Return [x, y] of the center of cell containing provided text 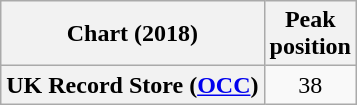
UK Record Store (OCC) [132, 85]
Chart (2018) [132, 34]
Peakposition [310, 34]
38 [310, 85]
